Search for the cell housing the specified text and yield its [X, Y] center coordinate. 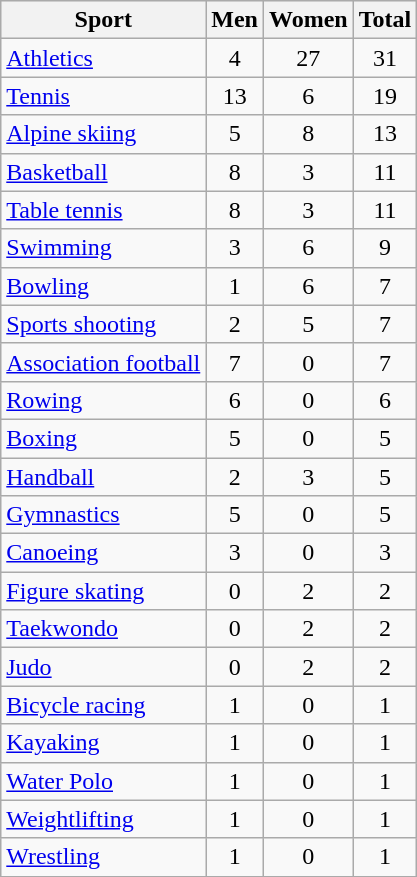
Boxing [104, 438]
Table tennis [104, 210]
Handball [104, 477]
Women [309, 20]
Kayaking [104, 743]
Sport [104, 20]
Figure skating [104, 591]
Sports shooting [104, 324]
31 [385, 58]
Association football [104, 362]
Tennis [104, 96]
19 [385, 96]
Swimming [104, 248]
Bicycle racing [104, 705]
9 [385, 248]
Athletics [104, 58]
Total [385, 20]
Basketball [104, 172]
Men [235, 20]
27 [309, 58]
Bowling [104, 286]
Weightlifting [104, 819]
Wrestling [104, 857]
Water Polo [104, 781]
Rowing [104, 400]
Alpine skiing [104, 134]
Taekwondo [104, 629]
Judo [104, 667]
Gymnastics [104, 515]
Canoeing [104, 553]
4 [235, 58]
